Output the [x, y] coordinate of the center of the cell containing the given text.  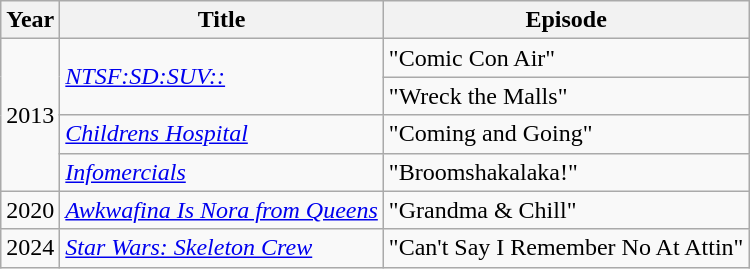
2013 [30, 115]
Awkwafina Is Nora from Queens [222, 210]
"Grandma & Chill" [566, 210]
Childrens Hospital [222, 134]
Episode [566, 20]
"Comic Con Air" [566, 58]
Title [222, 20]
Year [30, 20]
2024 [30, 248]
Infomercials [222, 172]
Star Wars: Skeleton Crew [222, 248]
"Wreck the Malls" [566, 96]
"Broomshakalaka!" [566, 172]
2020 [30, 210]
"Coming and Going" [566, 134]
"Can't Say I Remember No At Attin" [566, 248]
NTSF:SD:SUV:: [222, 77]
